Return (X, Y) of the center of cell containing provided text 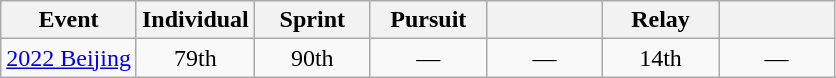
90th (312, 58)
14th (660, 58)
Pursuit (428, 20)
Sprint (312, 20)
Relay (660, 20)
Individual (195, 20)
Event (69, 20)
79th (195, 58)
2022 Beijing (69, 58)
